Scan for the cell matching the given text and deliver its (x, y) coordinate at center. 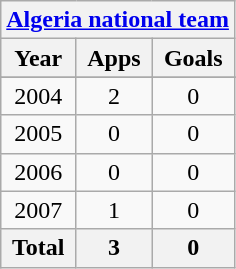
Apps (114, 58)
2006 (38, 172)
2005 (38, 134)
Algeria national team (118, 20)
2 (114, 96)
2004 (38, 96)
Goals (193, 58)
1 (114, 210)
Total (38, 248)
Year (38, 58)
2007 (38, 210)
3 (114, 248)
